For the text-containing cell, return its midpoint in (X, Y) coordinate format. 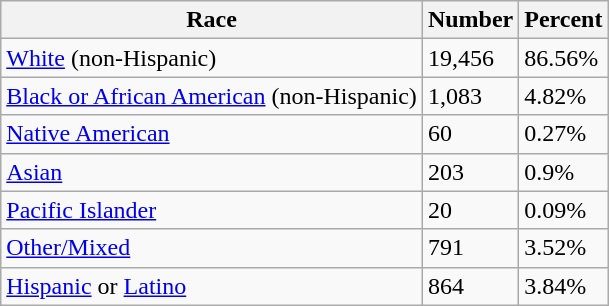
1,083 (470, 96)
Other/Mixed (212, 248)
60 (470, 134)
20 (470, 210)
0.27% (564, 134)
86.56% (564, 58)
Asian (212, 172)
Native American (212, 134)
Hispanic or Latino (212, 286)
Number (470, 20)
203 (470, 172)
791 (470, 248)
White (non-Hispanic) (212, 58)
3.52% (564, 248)
864 (470, 286)
19,456 (470, 58)
Race (212, 20)
4.82% (564, 96)
0.09% (564, 210)
0.9% (564, 172)
3.84% (564, 286)
Black or African American (non-Hispanic) (212, 96)
Pacific Islander (212, 210)
Percent (564, 20)
